Search for the cell housing the specified text and yield its [X, Y] center coordinate. 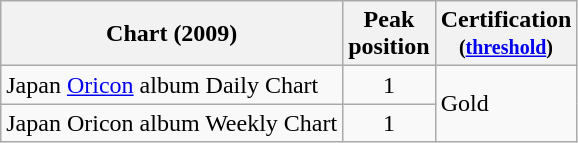
Gold [506, 104]
Japan Oricon album Daily Chart [172, 85]
Certification(threshold) [506, 34]
Japan Oricon album Weekly Chart [172, 123]
Chart (2009) [172, 34]
Peakposition [389, 34]
